Detect which cell encompasses the target text, then output its (x, y) center coordinate. 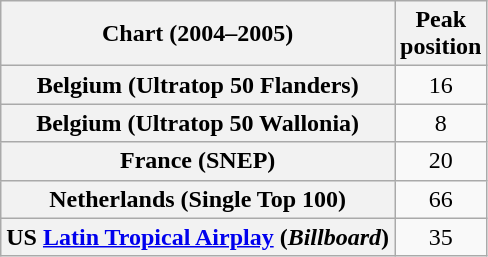
Belgium (Ultratop 50 Wallonia) (198, 123)
France (SNEP) (198, 161)
16 (441, 85)
66 (441, 199)
20 (441, 161)
Peakposition (441, 34)
Netherlands (Single Top 100) (198, 199)
35 (441, 237)
Belgium (Ultratop 50 Flanders) (198, 85)
Chart (2004–2005) (198, 34)
8 (441, 123)
US Latin Tropical Airplay (Billboard) (198, 237)
